Return the (x, y) coordinate for the center point of the cell that contains the specified text.  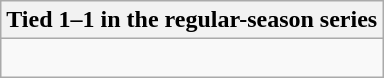
Tied 1–1 in the regular-season series (192, 20)
